Return the [x, y] coordinate for the center point of the cell that contains the specified text.  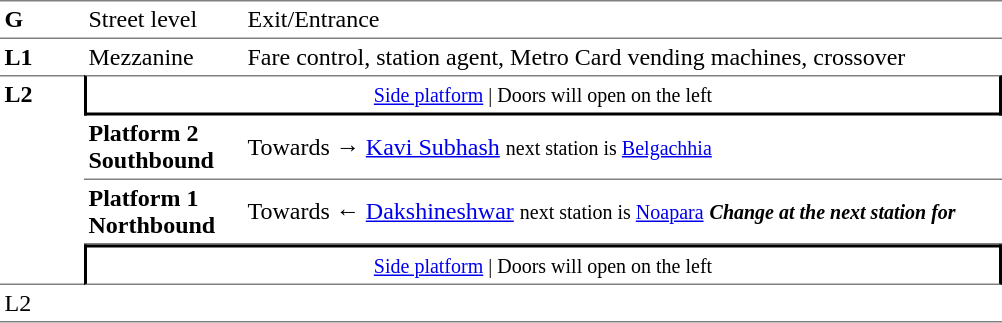
G [42, 20]
Fare control, station agent, Metro Card vending machines, crossover [622, 57]
Platform 1Northbound [164, 212]
L1 [42, 57]
Mezzanine [164, 57]
Platform 2Southbound [164, 148]
Exit/Entrance [622, 20]
Towards ← Dakshineshwar next station is Noapara Change at the next station for [622, 212]
Towards → Kavi Subhash next station is Belgachhia [622, 148]
Street level [164, 20]
